Return [X, Y] of the center of cell containing provided text 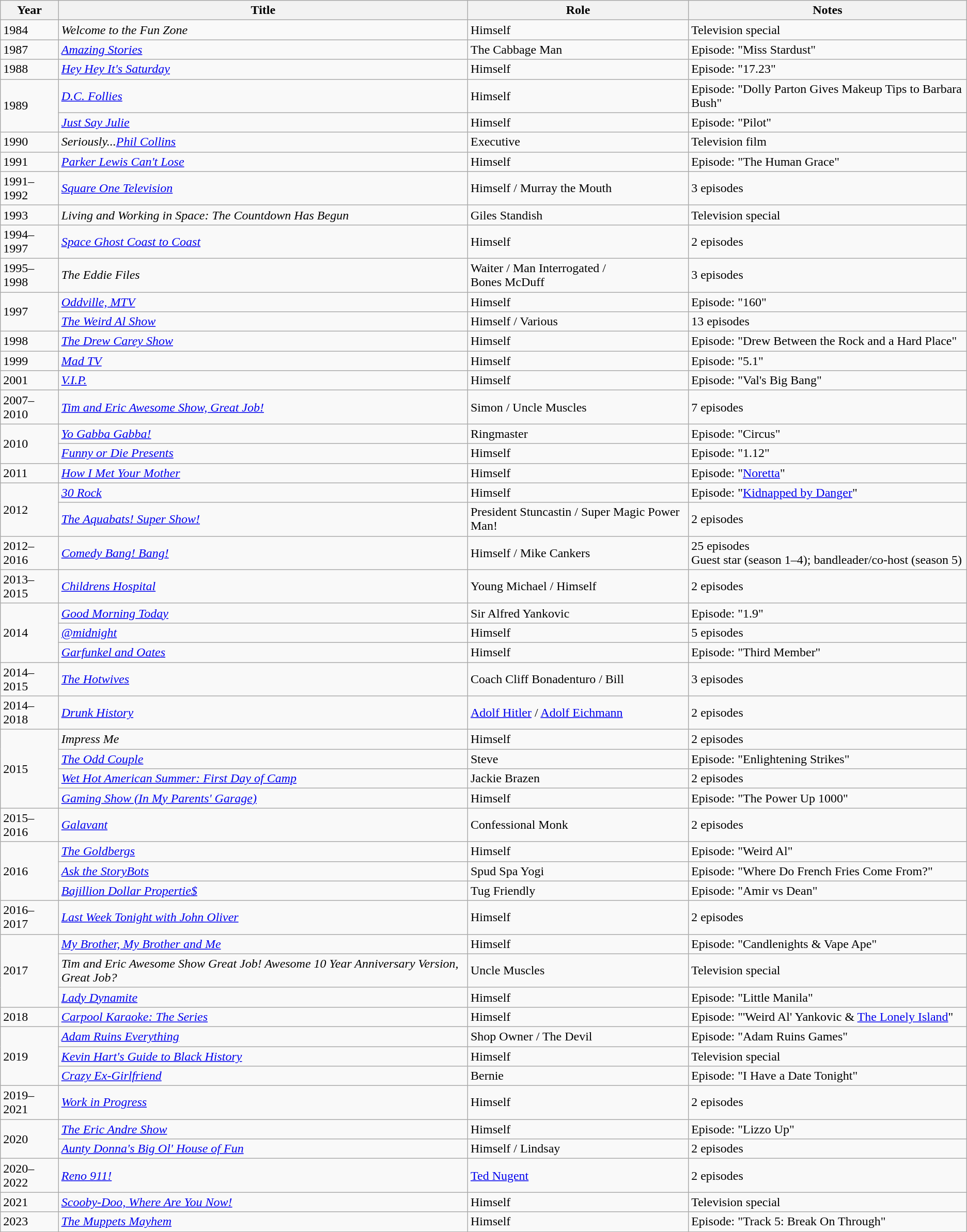
The Cabbage Man [578, 50]
2016 [29, 871]
2001 [29, 381]
Role [578, 10]
Crazy Ex-Girlfriend [263, 1076]
2014–2018 [29, 713]
Waiter / Man Interrogated /Bones McDuff [578, 275]
Wet Hot American Summer: First Day of Camp [263, 779]
Episode: "Enlightening Strikes" [828, 759]
Episode: "Where Do French Fries Come From?" [828, 871]
Steve [578, 759]
Square One Television [263, 188]
2016–2017 [29, 917]
Sir Alfred Yankovic [578, 613]
Just Say Julie [263, 122]
Episode: "Circus" [828, 434]
2020 [29, 1139]
Television film [828, 142]
1999 [29, 361]
2011 [29, 473]
1984 [29, 30]
Lady Dynamite [263, 997]
The Eric Andre Show [263, 1129]
Episode: "Amir vs Dean" [828, 891]
The Goldbergs [263, 851]
President Stuncastin / Super Magic Power Man! [578, 519]
2023 [29, 1222]
2020–2022 [29, 1175]
2014–2015 [29, 678]
Bernie [578, 1076]
Shop Owner / The Devil [578, 1036]
Drunk History [263, 713]
Garfunkel and Oates [263, 652]
Kevin Hart's Guide to Black History [263, 1056]
Year [29, 10]
Tim and Eric Awesome Show Great Job! Awesome 10 Year Anniversary Version, Great Job? [263, 971]
Uncle Muscles [578, 971]
2015 [29, 769]
1994–1997 [29, 242]
Last Week Tonight with John Oliver [263, 917]
Title [263, 10]
The Drew Carey Show [263, 341]
Himself / Various [578, 322]
Simon / Uncle Muscles [578, 407]
Oddville, MTV [263, 302]
1997 [29, 312]
Carpool Karaoke: The Series [263, 1017]
Episode: "Noretta" [828, 473]
Episode: "Adam Ruins Games" [828, 1036]
Episode: "Val's Big Bang" [828, 381]
Aunty Donna's Big Ol' House of Fun [263, 1149]
Episode: "Drew Between the Rock and a Hard Place" [828, 341]
Confessional Monk [578, 825]
Jackie Brazen [578, 779]
Episode: "Kidnapped by Danger" [828, 493]
Good Morning Today [263, 613]
The Eddie Files [263, 275]
V.I.P. [263, 381]
Childrens Hospital [263, 587]
1989 [29, 105]
Episode: "1.9" [828, 613]
The Weird Al Show [263, 322]
2019 [29, 1056]
Amazing Stories [263, 50]
Impress Me [263, 739]
2007–2010 [29, 407]
D.C. Follies [263, 96]
1987 [29, 50]
1991 [29, 162]
Notes [828, 10]
Parker Lewis Can't Lose [263, 162]
Executive [578, 142]
2018 [29, 1017]
1993 [29, 215]
Adam Ruins Everything [263, 1036]
2021 [29, 1202]
Episode: "Little Manila" [828, 997]
2012–2016 [29, 552]
1991–1992 [29, 188]
Ted Nugent [578, 1175]
Seriously...Phil Collins [263, 142]
Welcome to the Fun Zone [263, 30]
Episode: "I Have a Date Tonight" [828, 1076]
30 Rock [263, 493]
2010 [29, 444]
2012 [29, 509]
Episode: "Track 5: Break On Through" [828, 1222]
Living and Working in Space: The Countdown Has Begun [263, 215]
1990 [29, 142]
@midnight [263, 633]
Spud Spa Yogi [578, 871]
1995–1998 [29, 275]
Episode: "'Weird Al' Yankovic & The Lonely Island" [828, 1017]
Ringmaster [578, 434]
Episode: "Dolly Parton Gives Makeup Tips to Barbara Bush" [828, 96]
Episode: "160" [828, 302]
25 episodesGuest star (season 1–4); bandleader/co-host (season 5) [828, 552]
Episode: "1.12" [828, 453]
Episode: "The Power Up 1000" [828, 798]
The Odd Couple [263, 759]
My Brother, My Brother and Me [263, 944]
Comedy Bang! Bang! [263, 552]
Ask the StoryBots [263, 871]
Gaming Show (In My Parents' Garage) [263, 798]
7 episodes [828, 407]
Reno 911! [263, 1175]
The Aquabats! Super Show! [263, 519]
2015–2016 [29, 825]
2019–2021 [29, 1103]
Episode: "Third Member" [828, 652]
Scooby-Doo, Where Are You Now! [263, 1202]
Episode: "The Human Grace" [828, 162]
Yo Gabba Gabba! [263, 434]
Himself / Lindsay [578, 1149]
Coach Cliff Bonadenturo / Bill [578, 678]
How I Met Your Mother [263, 473]
Work in Progress [263, 1103]
Episode: "5.1" [828, 361]
Mad TV [263, 361]
Episode: "Weird Al" [828, 851]
Young Michael / Himself [578, 587]
5 episodes [828, 633]
Episode: "Miss Stardust" [828, 50]
The Hotwives [263, 678]
2014 [29, 633]
Tug Friendly [578, 891]
Space Ghost Coast to Coast [263, 242]
The Muppets Mayhem [263, 1222]
Episode: "Candlenights & Vape Ape" [828, 944]
1988 [29, 69]
Himself / Murray the Mouth [578, 188]
13 episodes [828, 322]
2013–2015 [29, 587]
Episode: "Lizzo Up" [828, 1129]
Galavant [263, 825]
Tim and Eric Awesome Show, Great Job! [263, 407]
Episode: "Pilot" [828, 122]
Himself / Mike Cankers [578, 552]
Funny or Die Presents [263, 453]
Giles Standish [578, 215]
Bajillion Dollar Propertie$ [263, 891]
Adolf Hitler / Adolf Eichmann [578, 713]
2017 [29, 971]
Hey Hey It's Saturday [263, 69]
1998 [29, 341]
Episode: "17.23" [828, 69]
